Detect which cell encompasses the target text, then output its [x, y] center coordinate. 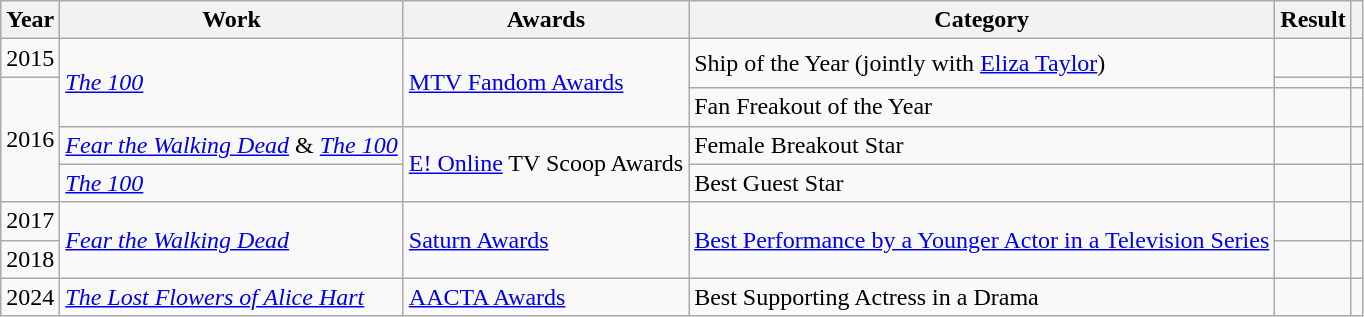
Category [982, 20]
2024 [30, 297]
The Lost Flowers of Alice Hart [232, 297]
2017 [30, 221]
Awards [546, 20]
Female Breakout Star [982, 145]
2015 [30, 58]
Best Guest Star [982, 183]
Best Performance by a Younger Actor in a Television Series [982, 240]
2018 [30, 259]
AACTA Awards [546, 297]
MTV Fandom Awards [546, 82]
Work [232, 20]
Fear the Walking Dead [232, 240]
Result [1313, 20]
Fan Freakout of the Year [982, 107]
Saturn Awards [546, 240]
Year [30, 20]
Ship of the Year (jointly with Eliza Taylor) [982, 64]
Fear the Walking Dead & The 100 [232, 145]
Best Supporting Actress in a Drama [982, 297]
E! Online TV Scoop Awards [546, 164]
2016 [30, 140]
